From the cell containing the given text, extract its center point as (x, y) coordinate. 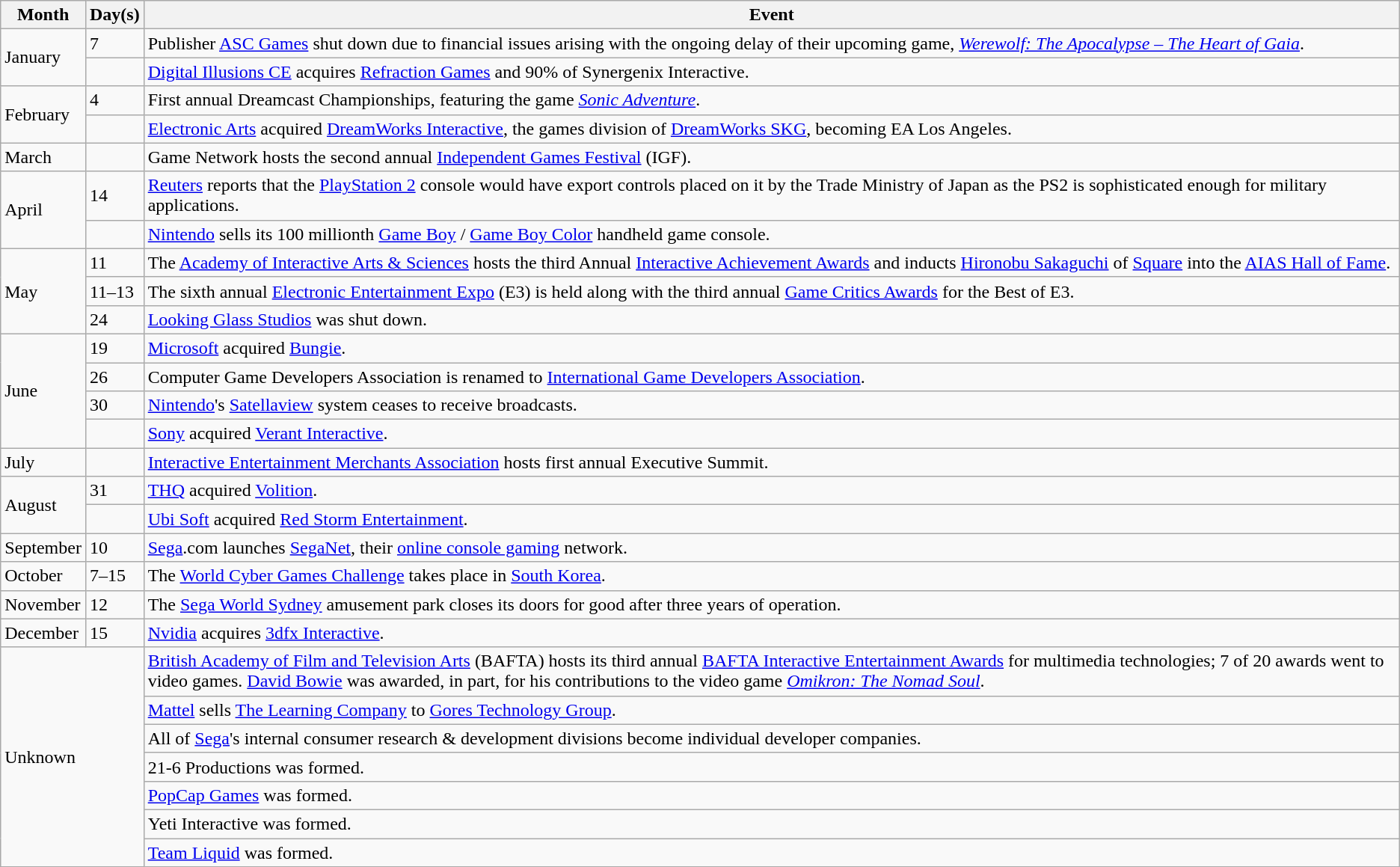
February (43, 114)
PopCap Games was formed. (772, 795)
Nintendo's Satellaview system ceases to receive broadcasts. (772, 405)
Yeti Interactive was formed. (772, 824)
Nintendo sells its 100 millionth Game Boy / Game Boy Color handheld game console. (772, 234)
21-6 Productions was formed. (772, 767)
July (43, 462)
First annual Dreamcast Championships, featuring the game Sonic Adventure. (772, 100)
Electronic Arts acquired DreamWorks Interactive, the games division of DreamWorks SKG, becoming EA Los Angeles. (772, 129)
Mattel sells The Learning Company to Gores Technology Group. (772, 710)
Digital Illusions CE acquires Refraction Games and 90% of Synergenix Interactive. (772, 72)
April (43, 209)
January (43, 58)
The sixth annual Electronic Entertainment Expo (E3) is held along with the third annual Game Critics Awards for the Best of E3. (772, 291)
15 (114, 633)
19 (114, 348)
THQ acquired Volition. (772, 491)
7–15 (114, 576)
12 (114, 604)
Day(s) (114, 15)
June (43, 390)
11 (114, 263)
May (43, 291)
30 (114, 405)
Unknown (72, 757)
Event (772, 15)
October (43, 576)
4 (114, 100)
All of Sega's internal consumer research & development divisions become individual developer companies. (772, 738)
March (43, 157)
11–13 (114, 291)
September (43, 548)
31 (114, 491)
November (43, 604)
Team Liquid was formed. (772, 852)
14 (114, 196)
The Sega World Sydney amusement park closes its doors for good after three years of operation. (772, 604)
Computer Game Developers Association is renamed to International Game Developers Association. (772, 376)
10 (114, 548)
Nvidia acquires 3dfx Interactive. (772, 633)
24 (114, 319)
Sega.com launches SegaNet, their online console gaming network. (772, 548)
Microsoft acquired Bungie. (772, 348)
Ubi Soft acquired Red Storm Entertainment. (772, 519)
Month (43, 15)
Game Network hosts the second annual Independent Games Festival (IGF). (772, 157)
26 (114, 376)
7 (114, 43)
Interactive Entertainment Merchants Association hosts first annual Executive Summit. (772, 462)
Sony acquired Verant Interactive. (772, 434)
The World Cyber Games Challenge takes place in South Korea. (772, 576)
December (43, 633)
Looking Glass Studios was shut down. (772, 319)
August (43, 505)
